Identify which cell holds the provided text, then report its [x, y] central coordinate. 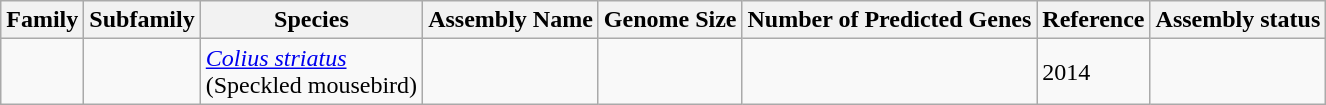
Assembly status [1238, 20]
2014 [1094, 72]
Assembly Name [511, 20]
Number of Predicted Genes [890, 20]
Subfamily [142, 20]
Reference [1094, 20]
Colius striatus(Speckled mousebird) [311, 72]
Family [42, 20]
Genome Size [670, 20]
Species [311, 20]
